Detect which cell encompasses the target text, then output its (x, y) center coordinate. 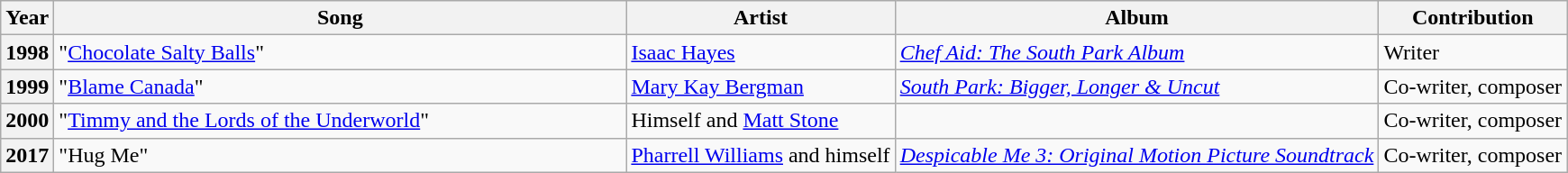
2017 (27, 155)
Mary Kay Bergman (761, 86)
"Chocolate Salty Balls" (341, 52)
Contribution (1472, 18)
Year (27, 18)
Pharrell Williams and himself (761, 155)
Song (341, 18)
2000 (27, 121)
"Blame Canada" (341, 86)
South Park: Bigger, Longer & Uncut (1137, 86)
Despicable Me 3: Original Motion Picture Soundtrack (1137, 155)
Chef Aid: The South Park Album (1137, 52)
Isaac Hayes (761, 52)
Artist (761, 18)
1998 (27, 52)
1999 (27, 86)
Himself and Matt Stone (761, 121)
Album (1137, 18)
Writer (1472, 52)
"Hug Me" (341, 155)
"Timmy and the Lords of the Underworld" (341, 121)
